Search for the cell housing the specified text and yield its [X, Y] center coordinate. 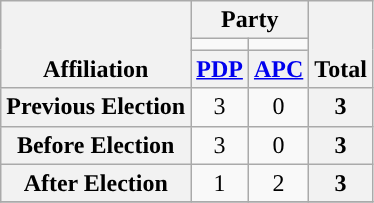
Total [341, 44]
After Election [96, 183]
PDP [220, 69]
Previous Election [96, 107]
APC [278, 69]
Before Election [96, 145]
1 [220, 183]
Affiliation [96, 44]
2 [278, 183]
Party [250, 20]
